Return (x, y) of the center of cell containing provided text 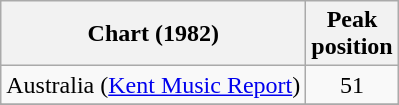
Chart (1982) (154, 34)
Peakposition (352, 34)
51 (352, 85)
Australia (Kent Music Report) (154, 85)
